Output the [X, Y] coordinate of the center of the cell containing the given text.  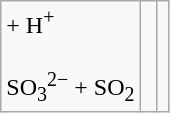
+ H+SO32− + SO2 [70, 56]
